For the text-containing cell, return its midpoint in (x, y) coordinate format. 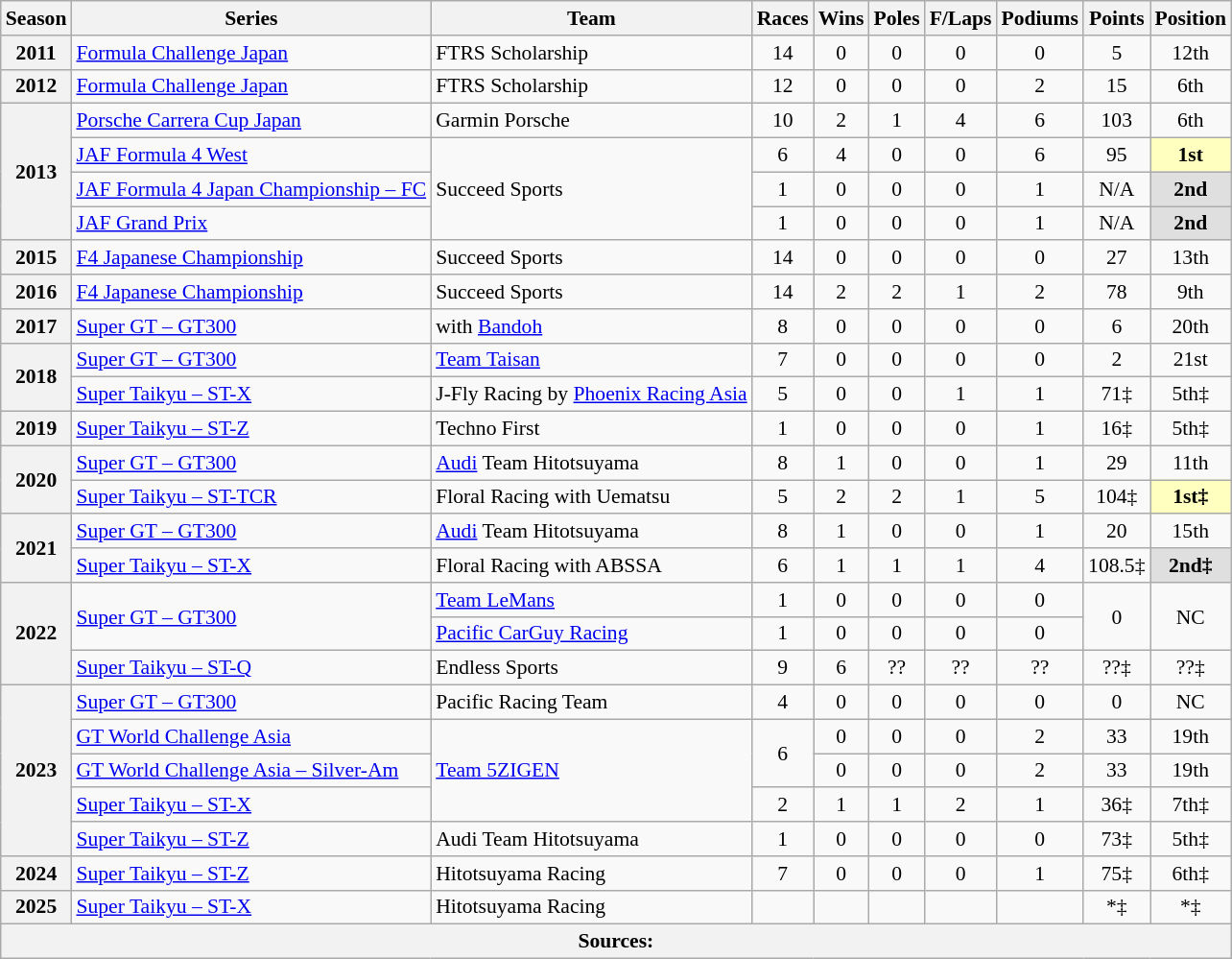
36‡ (1117, 805)
Series (251, 18)
2021 (36, 549)
JAF Grand Prix (251, 224)
with Bandoh (591, 326)
9 (783, 668)
11th (1191, 463)
Points (1117, 18)
2023 (36, 771)
Endless Sports (591, 668)
12 (783, 86)
Season (36, 18)
GT World Challenge Asia (251, 736)
Super Taikyu – ST-TCR (251, 497)
Podiums (1040, 18)
13th (1191, 258)
2015 (36, 258)
1st‡ (1191, 497)
Team (591, 18)
21st (1191, 360)
Porsche Carrera Cup Japan (251, 121)
2024 (36, 874)
Floral Racing with Uematsu (591, 497)
2022 (36, 634)
9th (1191, 292)
2011 (36, 53)
F/Laps (961, 18)
Team Taisan (591, 360)
2012 (36, 86)
75‡ (1117, 874)
Team LeMans (591, 600)
104‡ (1117, 497)
JAF Formula 4 West (251, 156)
Super Taikyu – ST-Q (251, 668)
12th (1191, 53)
2025 (36, 907)
Position (1191, 18)
73‡ (1117, 839)
15 (1117, 86)
2016 (36, 292)
1st (1191, 156)
Techno First (591, 429)
15th (1191, 532)
2nd‡ (1191, 565)
J-Fly Racing by Phoenix Racing Asia (591, 395)
Sources: (616, 942)
Wins (841, 18)
20 (1117, 532)
71‡ (1117, 395)
27 (1117, 258)
Pacific CarGuy Racing (591, 634)
Pacific Racing Team (591, 703)
2018 (36, 376)
78 (1117, 292)
16‡ (1117, 429)
7th‡ (1191, 805)
103 (1117, 121)
6th‡ (1191, 874)
95 (1117, 156)
10 (783, 121)
Garmin Porsche (591, 121)
Team 5ZIGEN (591, 770)
Floral Racing with ABSSA (591, 565)
JAF Formula 4 Japan Championship – FC (251, 189)
Poles (897, 18)
20th (1191, 326)
2019 (36, 429)
Races (783, 18)
2013 (36, 172)
29 (1117, 463)
2017 (36, 326)
108.5‡ (1117, 565)
GT World Challenge Asia – Silver-Am (251, 771)
2020 (36, 480)
